Detect which cell encompasses the target text, then output its [X, Y] center coordinate. 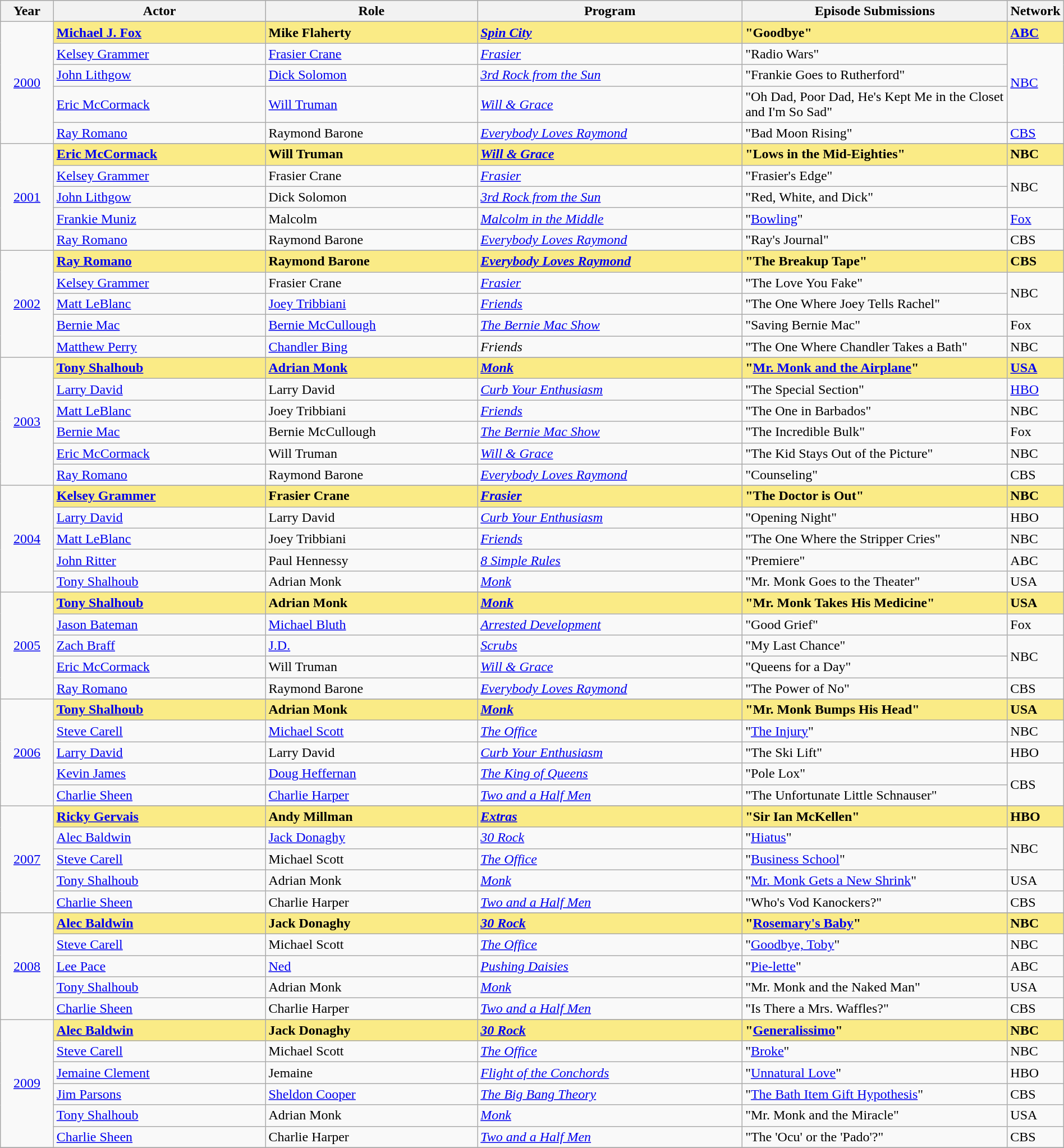
2007 [27, 859]
"Pie-lette" [875, 966]
"The Doctor is Out" [875, 496]
Sheldon Cooper [372, 1094]
J.D. [372, 646]
Michael J. Fox [159, 33]
Malcolm in the Middle [610, 218]
"The Unfortunate Little Schnauser" [875, 795]
"Mr. Monk and the Airplane" [875, 368]
"Rosemary's Baby" [875, 923]
"Radio Wars" [875, 54]
2004 [27, 539]
2006 [27, 752]
"Mr. Monk and the Naked Man" [875, 988]
"The Power of No" [875, 688]
"The Special Section" [875, 389]
"Mr. Monk Takes His Medicine" [875, 603]
"Lows in the Mid-Eighties" [875, 154]
2003 [27, 421]
"Broke" [875, 1051]
"Frankie Goes to Rutherford" [875, 75]
"Oh Dad, Poor Dad, He's Kept Me in the Closet and I'm So Sad" [875, 104]
"The Injury" [875, 731]
"The One Where Joey Tells Rachel" [875, 304]
"Pole Lox" [875, 774]
Flight of the Conchords [610, 1073]
Pushing Daisies [610, 966]
Mike Flaherty [372, 33]
Lee Pace [159, 966]
"Counseling" [875, 475]
"Frasier's Edge" [875, 176]
Malcolm [372, 218]
"The Bath Item Gift Hypothesis" [875, 1094]
Jemaine [372, 1073]
8 Simple Rules [610, 560]
"The One Where the Stripper Cries" [875, 539]
"Goodbye" [875, 33]
Doug Heffernan [372, 774]
"Mr. Monk Bumps His Head" [875, 710]
Program [610, 11]
Actor [159, 11]
"Hiatus" [875, 838]
2005 [27, 645]
"The One in Barbados" [875, 411]
Matthew Perry [159, 347]
"The One Where Chandler Takes a Bath" [875, 347]
2009 [27, 1083]
Episode Submissions [875, 11]
Kevin James [159, 774]
Extras [610, 816]
John Ritter [159, 560]
"Mr. Monk and the Miracle" [875, 1115]
"Who's Vod Kanockers?" [875, 902]
Chandler Bing [372, 347]
"Mr. Monk Gets a New Shrink" [875, 880]
Jason Bateman [159, 624]
Year [27, 11]
Michael Bluth [372, 624]
Andy Millman [372, 816]
Jim Parsons [159, 1094]
"Queens for a Day" [875, 667]
"Opening Night" [875, 517]
"Ray's Journal" [875, 240]
"Goodbye, Toby" [875, 944]
Jemaine Clement [159, 1073]
"Generalissimo" [875, 1030]
The Big Bang Theory [610, 1094]
Scrubs [610, 646]
"Business School" [875, 859]
Frankie Muniz [159, 218]
"Good Grief" [875, 624]
"Bowling" [875, 218]
Ricky Gervais [159, 816]
"The Kid Stays Out of the Picture" [875, 453]
The King of Queens [610, 774]
Paul Hennessy [372, 560]
"Red, White, and Dick" [875, 197]
Network [1035, 11]
"The Love You Fake" [875, 282]
"Mr. Monk Goes to the Theater" [875, 581]
2000 [27, 83]
"Is There a Mrs. Waffles?" [875, 1009]
"Unnatural Love" [875, 1073]
Spin City [610, 33]
"Premiere" [875, 560]
Ned [372, 966]
Zach Braff [159, 646]
"My Last Chance" [875, 646]
"The 'Ocu' or the 'Pado'?" [875, 1137]
"Bad Moon Rising" [875, 133]
2008 [27, 966]
"The Ski Lift" [875, 752]
Arrested Development [610, 624]
"The Incredible Bulk" [875, 432]
2001 [27, 197]
2002 [27, 304]
"Saving Bernie Mac" [875, 325]
"Sir Ian McKellen" [875, 816]
"The Breakup Tape" [875, 261]
Role [372, 11]
